Return the (X, Y) coordinate for the center point of the cell that contains the specified text.  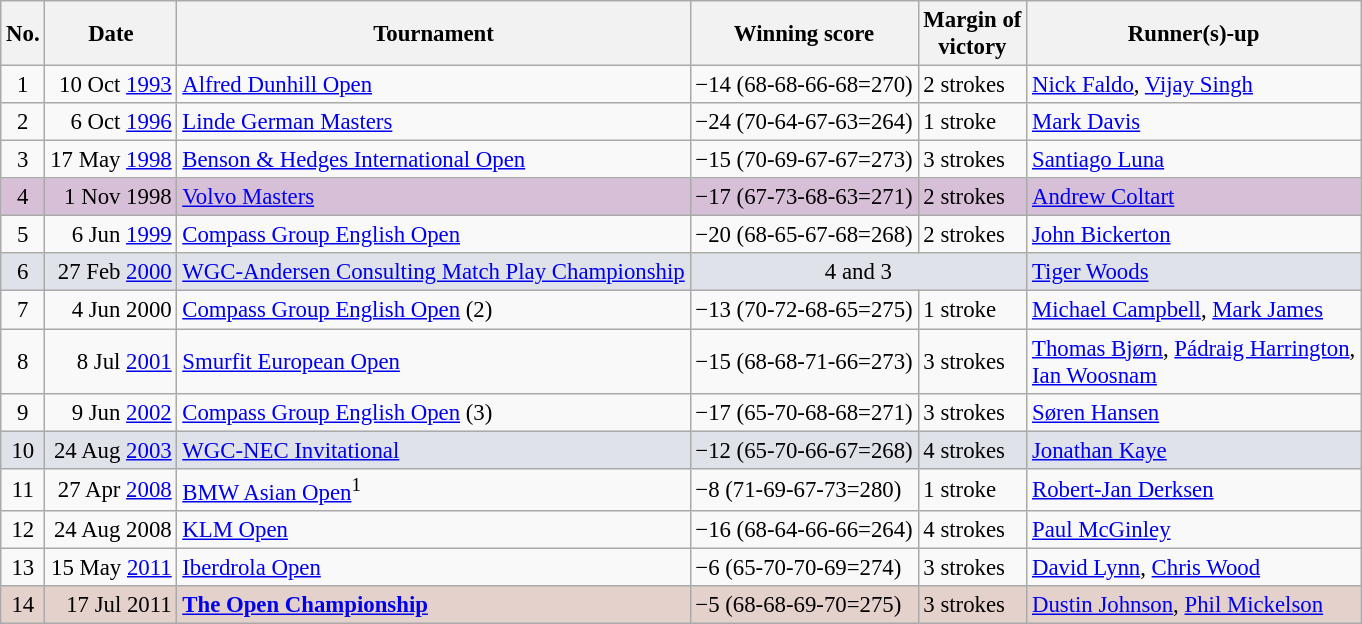
Jonathan Kaye (1194, 450)
27 Apr 2008 (111, 489)
15 May 2011 (111, 567)
Compass Group English Open (434, 235)
−6 (65-70-70-69=274) (804, 567)
12 (23, 530)
Margin ofvictory (972, 34)
6 Oct 1996 (111, 122)
11 (23, 489)
Mark Davis (1194, 122)
WGC-Andersen Consulting Match Play Championship (434, 273)
9 Jun 2002 (111, 412)
Compass Group English Open (3) (434, 412)
The Open Championship (434, 605)
10 (23, 450)
Benson & Hedges International Open (434, 160)
BMW Asian Open1 (434, 489)
Iberdrola Open (434, 567)
8 Jul 2001 (111, 362)
24 Aug 2008 (111, 530)
Volvo Masters (434, 197)
Compass Group English Open (2) (434, 310)
No. (23, 34)
−15 (70-69-67-67=273) (804, 160)
9 (23, 412)
Smurfit European Open (434, 362)
17 May 1998 (111, 160)
7 (23, 310)
KLM Open (434, 530)
Robert-Jan Derksen (1194, 489)
Thomas Bjørn, Pádraig Harrington, Ian Woosnam (1194, 362)
17 Jul 2011 (111, 605)
−16 (68-64-66-66=264) (804, 530)
1 (23, 85)
27 Feb 2000 (111, 273)
David Lynn, Chris Wood (1194, 567)
3 (23, 160)
Søren Hansen (1194, 412)
13 (23, 567)
Paul McGinley (1194, 530)
Date (111, 34)
−17 (67-73-68-63=271) (804, 197)
Santiago Luna (1194, 160)
−12 (65-70-66-67=268) (804, 450)
2 (23, 122)
−15 (68-68-71-66=273) (804, 362)
−5 (68-68-69-70=275) (804, 605)
24 Aug 2003 (111, 450)
5 (23, 235)
Andrew Coltart (1194, 197)
−8 (71-69-67-73=280) (804, 489)
−13 (70-72-68-65=275) (804, 310)
Michael Campbell, Mark James (1194, 310)
4 (23, 197)
John Bickerton (1194, 235)
Tiger Woods (1194, 273)
4 Jun 2000 (111, 310)
−14 (68-68-66-68=270) (804, 85)
6 (23, 273)
Tournament (434, 34)
−20 (68-65-67-68=268) (804, 235)
8 (23, 362)
−24 (70-64-67-63=264) (804, 122)
Alfred Dunhill Open (434, 85)
−17 (65-70-68-68=271) (804, 412)
Nick Faldo, Vijay Singh (1194, 85)
4 and 3 (858, 273)
6 Jun 1999 (111, 235)
10 Oct 1993 (111, 85)
Winning score (804, 34)
14 (23, 605)
Runner(s)-up (1194, 34)
Linde German Masters (434, 122)
1 Nov 1998 (111, 197)
WGC-NEC Invitational (434, 450)
Dustin Johnson, Phil Mickelson (1194, 605)
